From the cell containing the given text, extract its center point as (X, Y) coordinate. 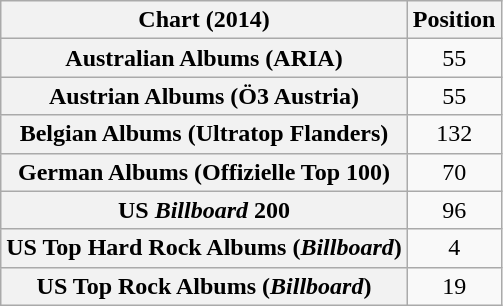
19 (454, 286)
Australian Albums (ARIA) (204, 58)
US Top Hard Rock Albums (Billboard) (204, 248)
132 (454, 134)
US Billboard 200 (204, 210)
96 (454, 210)
German Albums (Offizielle Top 100) (204, 172)
4 (454, 248)
Austrian Albums (Ö3 Austria) (204, 96)
Belgian Albums (Ultratop Flanders) (204, 134)
US Top Rock Albums (Billboard) (204, 286)
70 (454, 172)
Chart (2014) (204, 20)
Position (454, 20)
